Pinpoint the cell where the given text exists, returning its (x, y) midpoint coordinate. 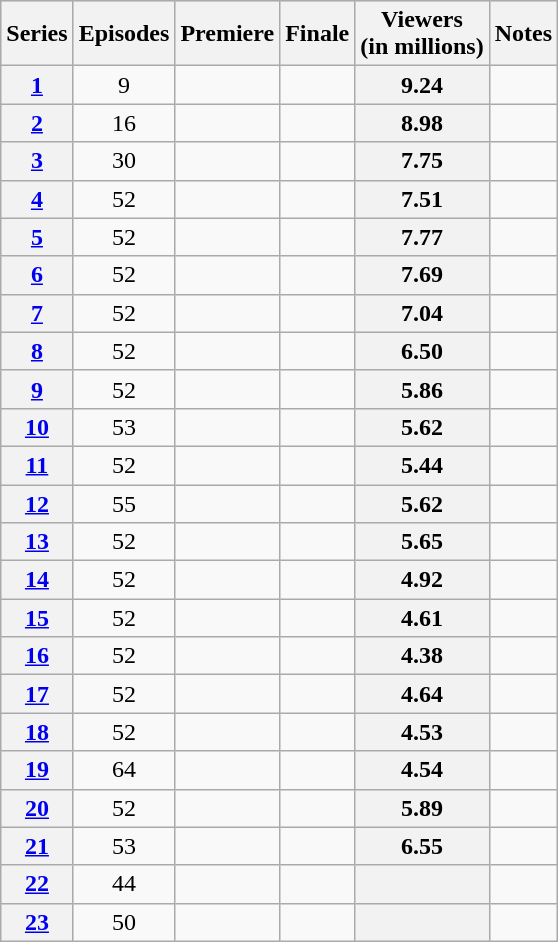
8.98 (422, 123)
7 (37, 313)
23 (37, 922)
19 (37, 770)
21 (37, 846)
Notes (523, 34)
1 (37, 85)
5.65 (422, 542)
8 (37, 351)
4.38 (422, 656)
7.77 (422, 237)
4.64 (422, 694)
6 (37, 275)
14 (37, 580)
11 (37, 465)
22 (37, 884)
13 (37, 542)
5 (37, 237)
5.86 (422, 389)
7.69 (422, 275)
3 (37, 161)
9.24 (422, 85)
7.04 (422, 313)
44 (124, 884)
4.54 (422, 770)
6.55 (422, 846)
4.61 (422, 618)
Premiere (228, 34)
6.50 (422, 351)
Viewers(in millions) (422, 34)
2 (37, 123)
15 (37, 618)
7.51 (422, 199)
Series (37, 34)
Episodes (124, 34)
55 (124, 503)
18 (37, 732)
64 (124, 770)
12 (37, 503)
4.92 (422, 580)
30 (124, 161)
5.89 (422, 808)
20 (37, 808)
17 (37, 694)
5.44 (422, 465)
7.75 (422, 161)
4.53 (422, 732)
4 (37, 199)
Finale (318, 34)
50 (124, 922)
10 (37, 427)
